Return (x, y) of the center of cell containing provided text 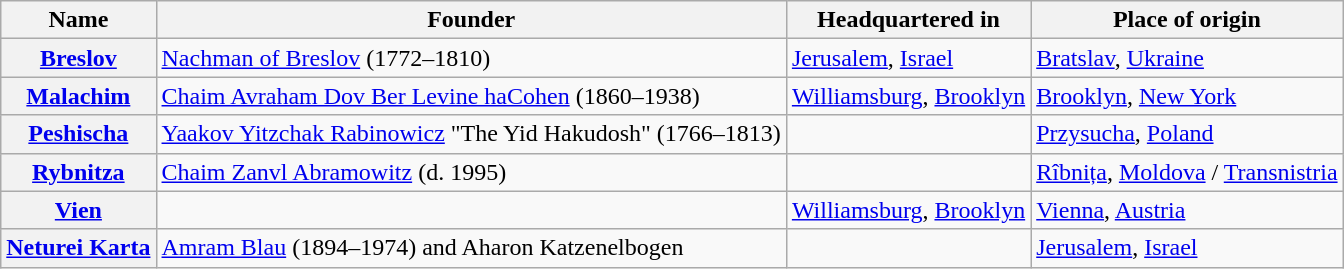
Name (78, 20)
Amram Blau (1894–1974) and Aharon Katzenelbogen (471, 248)
Peshischa (78, 134)
Malachim (78, 96)
Vien (78, 210)
Place of origin (1187, 20)
Headquartered in (908, 20)
Founder (471, 20)
Chaim Avraham Dov Ber Levine haCohen (1860–1938) (471, 96)
Neturei Karta (78, 248)
Yaakov Yitzchak Rabinowicz "The Yid Hakudosh" (1766–1813) (471, 134)
Rîbnița, Moldova / Transnistria (1187, 172)
Breslov (78, 58)
Vienna, Austria (1187, 210)
Brooklyn, New York (1187, 96)
Rybnitza (78, 172)
Przysucha, Poland (1187, 134)
Chaim Zanvl Abramowitz (d. 1995) (471, 172)
Bratslav, Ukraine (1187, 58)
Nachman of Breslov (1772–1810) (471, 58)
